Identify which cell holds the provided text, then report its [x, y] central coordinate. 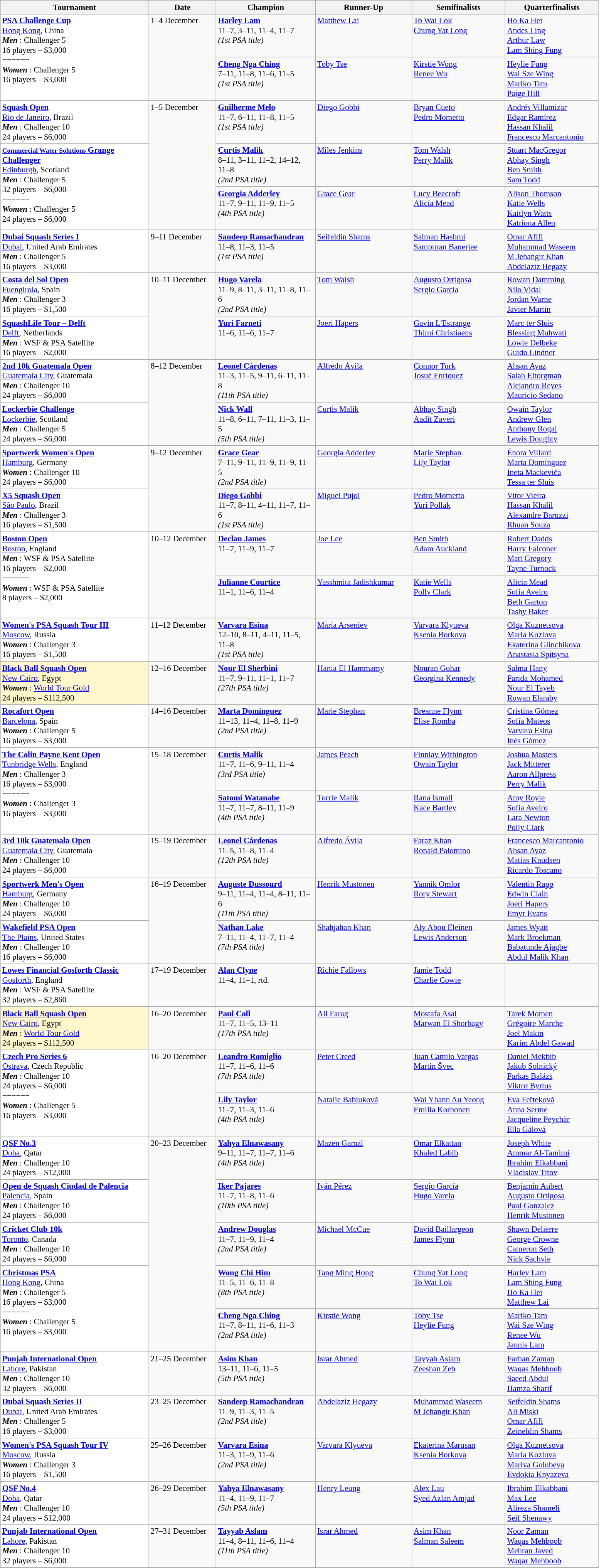
Amy Royle Sofia Aveiro Lara Newton Polly Clark [552, 812]
Alicia Mead Sofia Aveiro Beth Garton Tashy Baker [552, 596]
Rocafort Open Barcelona, Spain Women : Challenger 516 players – $3,000 [75, 726]
QSF No.3 Doha, Qatar Men : Challenger 1024 players – $12,000 [75, 1158]
Varvara Klyueva [363, 1460]
Rowan Damming Nilo Vidal Jordan Warne Javier Martín [552, 295]
12–16 December [183, 683]
Nouran Gohar Georgina Kennedy [458, 683]
Cristina Gómez Sofía Mateos Varvara Esina Inés Gómez [552, 726]
Iván Pérez [363, 1201]
Runner-Up [363, 7]
Andrés Villamizar Edgar Ramírez Hassan Khalil Francesco Marcantonio [552, 122]
Leonel Cárdenas11–3, 11–5, 9–11, 6–11, 11–8(11th PSA title) [266, 381]
Sportwerk Women's Open Hamburg, Germany Women : Challenger 1024 players – $6,000 [75, 467]
20–23 December [183, 1244]
Tom Walsh Perry Malik [458, 165]
PSA Challenge Cup Hong Kong, China Men : Challenger 516 players – $3,000−−−−−− Women : Challenger 516 players – $3,000 [75, 57]
Declan James11–7, 11–9, 11–7 [266, 554]
SquashLife Tour – Delft Delft, Netherlands Men : WSF & PSA Satellite16 players – $2,000 [75, 338]
Harley Lam Lam Shing Fung Ho Ka Hei Matthew Lai [552, 1287]
Ekaterina Marusan Ksenia Borkova [458, 1460]
Tayyab Aslam11–4, 8–11, 11–6, 11–4(11th PSA title) [266, 1546]
Heylie Fung Wai Sze Wing Mariko Tam Paige Hill [552, 79]
Owain Taylor Andrew Glen Anthony Rogal Lewis Doughty [552, 424]
Julianne Courtice11–1, 11–6, 11–4 [266, 596]
Czech Pro Series 6 Ostrava, Czech Republic Men : Challenger 1024 players – $6,000−−−−−− Women : Challenger 516 players – $3,000 [75, 1093]
9–11 December [183, 251]
Finnlay Withington Owain Taylor [458, 769]
Tarek Momen Grégoire Marche Joel Makin Karim Abdel Gawad [552, 1028]
Daniel Mekbib Jakub Solnický Farkas Balázs Viktor Byrtus [552, 1071]
Lowes Financial Gosforth Classic Gosforth, England Men : WSF & PSA Satellite32 players – $2,860 [75, 985]
Iker Pajares11–7, 11–8, 11–6(10th PSA title) [266, 1201]
10–11 December [183, 316]
Augusto Ortigosa Sergio García [458, 295]
The Colin Payne Kent Open Tunbridge Wells, England Men : Challenger 316 players – $3,000−−−−−− Women : Challenger 316 players – $3,000 [75, 791]
Abhay Singh Aadit Zaveri [458, 424]
Kirstie Wong [363, 1330]
Connor Turk Josué Enríquez [458, 381]
Cheng Nga Ching7–11, 11–8, 11–6, 11–5(1st PSA title) [266, 79]
Henry Leung [363, 1503]
Toby Tse [363, 79]
Chung Yat Long To Wai Lok [458, 1287]
Vitor Vieira Hassan Khalil Alexandre Baruzzi Rhuan Souza [552, 510]
Dubai Squash Series I Dubai, United Arab Emirates Men : Challenger 516 players – $3,000 [75, 251]
Sandeep Ramachandran11–9, 11–3, 11–5(2nd PSA title) [266, 1416]
Farhan Zaman Waqas Mehboob Saeed Abdul Hamza Sharif [552, 1373]
X5 Squash Open São Paulo, Brazil Men : Challenger 316 players – $1,500 [75, 510]
Omar Elkattan Khaled Labib [458, 1158]
Hania El Hammamy [363, 683]
9–12 December [183, 489]
Matthew Lai [363, 35]
Stuart MacGregor Abhay Singh Ben Smith Sam Todd [552, 165]
Sergio García Hugo Varela [458, 1201]
Lily Taylor11–7, 11–3, 11–6(4th PSA title) [266, 1115]
Quarterfinalists [552, 7]
Grace Gear7–11, 9–11, 11–9, 11–9, 11–5(2nd PSA title) [266, 467]
Mariko Tam Wai Sze Wing Renee Wu Jannis Lam [552, 1330]
1–5 December [183, 165]
Harley Lam11–7, 3–11, 11–4, 11–7(1st PSA title) [266, 35]
Marie Stephan [363, 726]
Cheng Nga Ching11–7, 8–11, 11–6, 11–3(2nd PSA title) [266, 1330]
Natalie Babjuková [363, 1115]
Juan Camilo Vargas Martin Švec [458, 1071]
Women's PSA Squash Tour III Moscow, Russia Women : Challenger 316 players – $1,500 [75, 640]
Mazen Gamal [363, 1158]
Maria Arseniev [363, 640]
James Wyatt Mark Broekman Babatunde Ajagbe Abdul Malik Khan [552, 942]
Shahjahan Khan [363, 942]
Asim Khan Salman Saleem [458, 1546]
Georgia Adderley [363, 467]
15–18 December [183, 791]
James Peach [363, 769]
Nour El Sherbini11–7, 9–11, 11–1, 11–7(27th PSA title) [266, 683]
Open de Squash Ciudad de Palencia Palencia, Spain Men : Challenger 1024 players – $6,000 [75, 1201]
Mostafa Asal Marwan El Shorbagy [458, 1028]
Miles Jenkins [363, 165]
Guilherme Melo11–7, 6–11, 11–8, 11–5(1st PSA title) [266, 122]
10–12 December [183, 575]
Peter Creed [363, 1071]
Francesco Marcantonio Ahsan Ayaz Matías Knudsen Ricardo Toscano [552, 856]
Christmas PSA Hong Kong, China Men : Challenger 516 players – $3,000−−−−−− Women : Challenger 516 players – $3,000 [75, 1309]
Omar Afifi Muhammad Waseem M Jehangir Khan Abdelaziz Hegazy [552, 251]
Ali Farag [363, 1028]
3rd 10k Guatemala Open Guatemala City, Guatemala Men : Challenger 1024 players – $6,000 [75, 856]
Asim Khan13–11, 11–6, 11–5(5th PSA title) [266, 1373]
Wai Yhann Au Yeong Emilia Korhonen [458, 1115]
Yahya Elnawasany9–11, 11–7, 11–7, 11–6(4th PSA title) [266, 1158]
Jamie Todd Charlie Cowie [458, 985]
Toby Tse Heylie Fung [458, 1330]
27–31 December [183, 1546]
Ahsan Ayaz Salah Eltorgman Alejandro Reyes Mauricio Sedano [552, 381]
Ho Ka Hei Andes Ling Arthur Law Lam Shing Fung [552, 35]
QSF No.4 Doha, Qatar Men : Challenger 1024 players – $12,000 [75, 1503]
Leandro Romiglio11–7, 11–6, 11–6(7th PSA title) [266, 1071]
Shawn Delierre George Crowne Cameron Seth Nick Sachvie [552, 1244]
Commercial Water Solutions Grange Challenger Edinburgh, Scotland Men : Challenger 532 players – $6,000−−−−−− Women : Challenger 524 players – $6,000 [75, 187]
Torrie Malik [363, 812]
Date [183, 7]
Squash Open Rio de Janeiro, Brazil Men : Challenger 1024 players – $6,000 [75, 122]
Eva Feřteková Anna Serme Jacqueline Peychär Ella Gálová [552, 1115]
1–4 December [183, 57]
Diego Gobbi11–7, 8–11, 4–11, 11–7, 11–6(1st PSA title) [266, 510]
Faraz Khan Ronald Palomino [458, 856]
Women's PSA Squash Tour IV Moscow, Russia Women : Challenger 316 players – $1,500 [75, 1460]
Black Ball Squash Open New Cairo, Egypt Women : World Tour Gold24 players – $112,500 [75, 683]
Joseph White Ammar Al-Tamimi Ibrahim Elkabbani Vladislav Titov [552, 1158]
Andrew Douglas11–7, 11–9, 11–4(2nd PSA title) [266, 1244]
Tayyab Aslam Zeeshan Zeb [458, 1373]
Richie Fallows [363, 985]
Michael McCue [363, 1244]
Georgia Adderley11–7, 9–11, 11–9, 11–5(4th PSA title) [266, 208]
Ibrahim Elkabbani Max Lee Alireza Shameli Seif Shenawy [552, 1503]
16–19 December [183, 920]
To Wai Lok Chung Yat Long [458, 35]
Muhammad Waseem M Jehangir Khan [458, 1416]
Yannik Omlor Rory Stewart [458, 899]
Sportwerk Men's Open Hamburg, Germany Men : Challenger 1024 players – $6,000 [75, 899]
Benjamin Aubert Augusto Ortigosa Paul Gonzalez Henrik Mustonen [552, 1201]
Auguste Dussourd9–11, 11–4, 11–4, 8–11, 11–6(11th PSA title) [266, 899]
Hugo Varela11–9, 8–11, 3–11, 11–8, 11–6(2nd PSA title) [266, 295]
Leonel Cárdenas11–5, 11–8, 11–4(12th PSA title) [266, 856]
Wakefield PSA Open The Plains, United States Men : Challenger 1016 players – $6,000 [75, 942]
Alan Clyne11–4, 11–1, rtd. [266, 985]
Katie Wells Polly Clark [458, 596]
Nathan Lake7–11, 11–4, 11–7, 11–4(7th PSA title) [266, 942]
Marta Domínguez11–13, 11–4, 11–8, 11–9(2nd PSA title) [266, 726]
Joshua Masters Jack Mitterer Aaron Allpress Perry Malik [552, 769]
Bryan Cueto Pedro Mometto [458, 122]
Alex Lau Syed Azlan Amjad [458, 1503]
Nick Wall11–8, 6–11, 7–11, 11–3, 11–5(5th PSA title) [266, 424]
Seifeldin Shams Ali Miski Omar Afifi Zeineldin Shams [552, 1416]
Yasshmita Jadishkumar [363, 596]
Breanne Flynn Élise Romba [458, 726]
Seifeldin Shams [363, 251]
8–12 December [183, 403]
11–12 December [183, 640]
Varvara Klyueva Ksenia Borkova [458, 640]
2nd 10k Guatemala Open Guatemala City, Guatemala Men : Challenger 1024 players – $6,000 [75, 381]
Ben Smith Adam Auckland [458, 554]
Paul Coll11–7, 11–5, 13–11(17th PSA title) [266, 1028]
Joe Lee [363, 554]
17–19 December [183, 985]
Tang Ming Hong [363, 1287]
Cricket Club 10k Toronto, Canada Men : Challenger 1024 players – $6,000 [75, 1244]
David Baillargeon James Flynn [458, 1244]
Olga Kuznetsova Maria Kozlova Mariya Golubeva Evdokia Knyazeva [552, 1460]
Énora Villard Marta Domínguez Ineta Mackeviča Tessa ter Sluis [552, 467]
Alison Thomson Katie Wells Kaitlyn Watts Katriona Allen [552, 208]
Satomi Watanabe11–7, 11–7, 8–11, 11–9(4th PSA title) [266, 812]
Henrik Mustonen [363, 899]
Olga Kuznetsova Maria Kozlova Ekaterina Glinchikova Anastasia Spitsyna [552, 640]
Tournament [75, 7]
Varvara Esina12–10, 8–11, 4–11, 11–5, 11–8(1st PSA title) [266, 640]
Diego Gobbi [363, 122]
Rana Ismail Kace Bartley [458, 812]
Aly Abou Eleinen Lewis Anderson [458, 942]
Gavin L'Estrange Thimi Christiaens [458, 338]
15–19 December [183, 856]
14–16 December [183, 726]
Yuri Farneti11–6, 11–6, 11–7 [266, 338]
Kirstie Wong Renee Wu [458, 79]
Miguel Pujol [363, 510]
Curtis Malik8–11, 3–11, 11–2, 14–12, 11–8(2nd PSA title) [266, 165]
Yahya Elnawasany11–4, 11–9, 11–7(5th PSA title) [266, 1503]
Champion [266, 7]
Lucy Beecroft Alicia Mead [458, 208]
Curtis Malik11–7, 11–6, 9–11, 11–4(3rd PSA title) [266, 769]
Sandeep Ramachandran11–8, 11–3, 11–5(1st PSA title) [266, 251]
Grace Gear [363, 208]
Joeri Hapers [363, 338]
26–29 December [183, 1503]
Salman Hashmi Sampuran Banerjee [458, 251]
Abdelaziz Hegazy [363, 1416]
Valentin Rapp Edwin Clain Joeri Hapers Emyr Evans [552, 899]
Curtis Malik [363, 424]
Boston Open Boston, England Men : WSF & PSA Satellite16 players – $2,000−−−−−− Women : WSF & PSA Satellite8 players – $2,000 [75, 575]
Pedro Mometto Yuri Pollak [458, 510]
Lockerbie Challenge Lockerbie, Scotland Men : Challenger 524 players – $6,000 [75, 424]
21–25 December [183, 1373]
Robert Dadds Harry Falconer Matt Gregory Tayne Turnock [552, 554]
Varvara Esina11–3, 11–9, 11–6(2nd PSA title) [266, 1460]
Wong Chi Him11–5, 11–6, 11–8(8th PSA title) [266, 1287]
25–26 December [183, 1460]
Noor Zaman Waqas Mehboob Mehran Javed Waqar Mehboob [552, 1546]
Salma Hany Farida Mohamed Nour El Tayeb Rowan Elaraby [552, 683]
Semifinalists [458, 7]
Dubai Squash Series II Dubai, United Arab Emirates Men : Challenger 516 players – $3,000 [75, 1416]
Tom Walsh [363, 295]
Costa del Sol Open Fuengirola, Spain Men : Challenger 316 players – $1,500 [75, 295]
Marc ter Sluis Blessing Muhwati Lowie Delbeke Guido Lindner [552, 338]
Marie Stephan Lily Taylor [458, 467]
23–25 December [183, 1416]
Black Ball Squash Open New Cairo, Egypt Men : World Tour Gold24 players – $112,500 [75, 1028]
